Find where the given text appears and provide that cell's center as [x, y] coordinate. 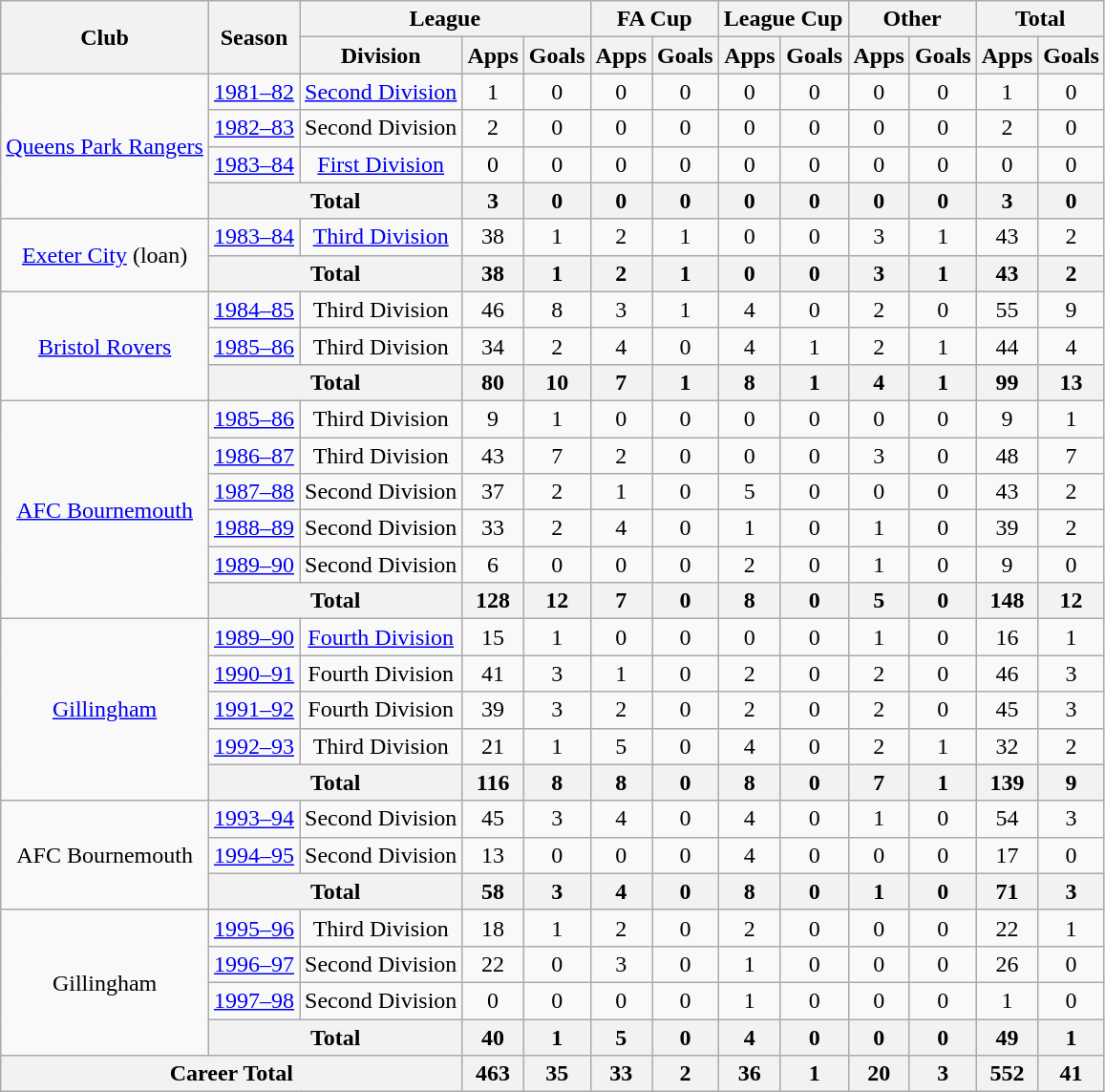
55 [1007, 310]
1993–94 [254, 819]
17 [1007, 855]
54 [1007, 819]
139 [1007, 782]
1987–88 [254, 492]
20 [879, 1074]
26 [1007, 964]
FA Cup [654, 19]
128 [493, 601]
552 [1007, 1074]
Season [254, 37]
First Division [381, 164]
49 [1007, 1037]
1992–93 [254, 746]
Queens Park Rangers [105, 146]
1982–83 [254, 128]
1981–82 [254, 92]
Other [912, 19]
80 [493, 382]
Exeter City (loan) [105, 255]
21 [493, 746]
36 [749, 1074]
15 [493, 637]
40 [493, 1037]
18 [493, 928]
34 [493, 346]
1994–95 [254, 855]
99 [1007, 382]
1995–96 [254, 928]
1996–97 [254, 964]
Club [105, 37]
Bristol Rovers [105, 346]
League [445, 19]
116 [493, 782]
32 [1007, 746]
71 [1007, 891]
44 [1007, 346]
463 [493, 1074]
10 [557, 382]
6 [493, 565]
58 [493, 891]
16 [1007, 637]
Division [381, 55]
37 [493, 492]
148 [1007, 601]
1986–87 [254, 456]
1997–98 [254, 1000]
1990–91 [254, 674]
1988–89 [254, 528]
48 [1007, 456]
Career Total [231, 1074]
1991–92 [254, 710]
1984–85 [254, 310]
35 [557, 1074]
League Cup [783, 19]
